Capture the cell that displays the provided text and extract its [x, y] central coordinate. 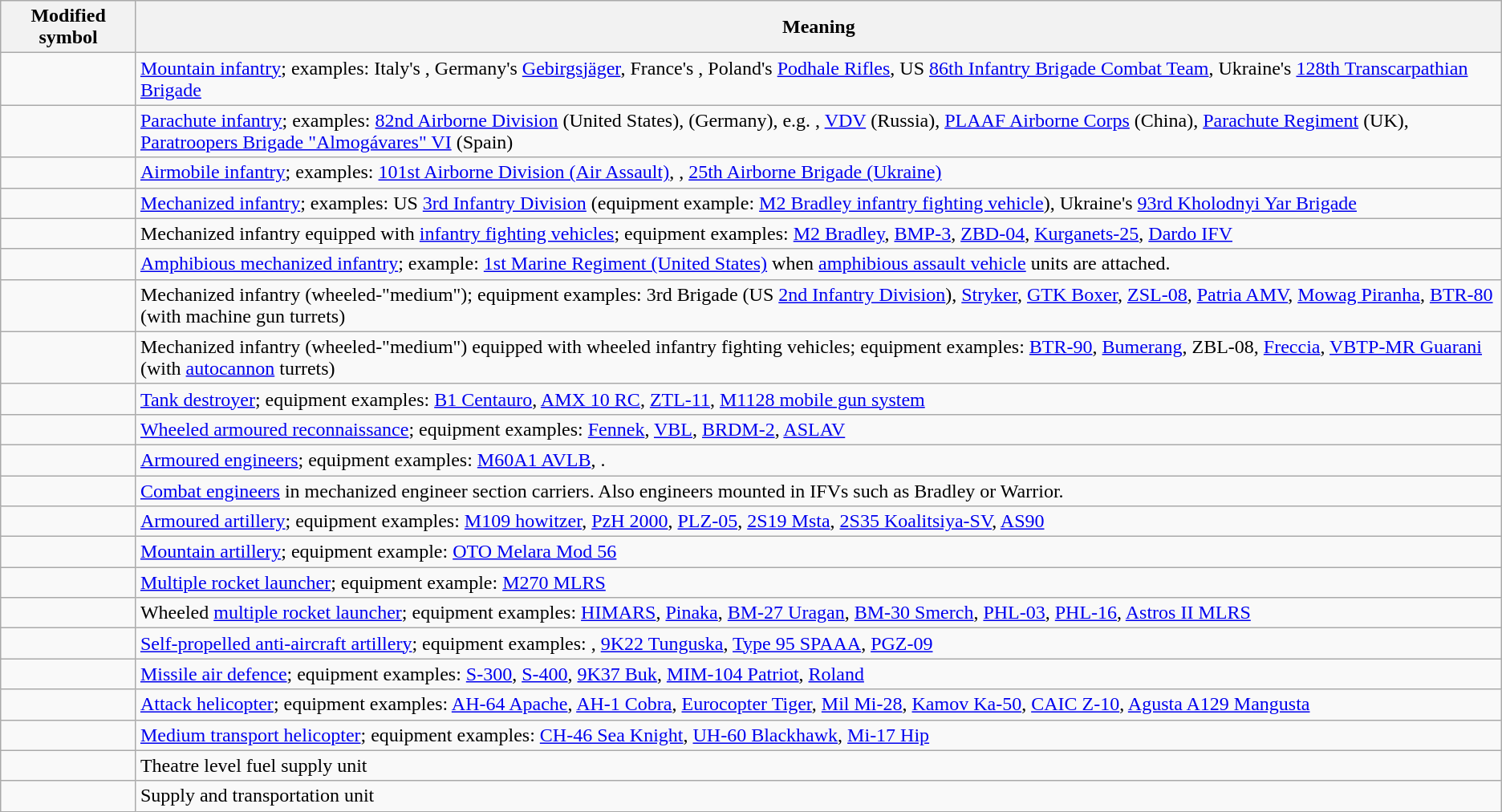
Combat engineers in mechanized engineer section carriers. Also engineers mounted in IFVs such as Bradley or Warrior. [818, 490]
Multiple rocket launcher; equipment example: M270 MLRS [818, 583]
Attack helicopter; equipment examples: AH-64 Apache, AH-1 Cobra, Eurocopter Tiger, Mil Mi-28, Kamov Ka-50, CAIC Z-10, Agusta A129 Mangusta [818, 704]
Amphibious mechanized infantry; example: 1st Marine Regiment (United States) when amphibious assault vehicle units are attached. [818, 264]
Medium transport helicopter; equipment examples: CH-46 Sea Knight, UH-60 Blackhawk, Mi-17 Hip [818, 735]
Airmobile infantry; examples: 101st Airborne Division (Air Assault), , 25th Airborne Brigade (Ukraine) [818, 173]
Meaning [818, 27]
Missile air defence; equipment examples: S-300, S-400, 9K37 Buk, MIM-104 Patriot, Roland [818, 674]
Theatre level fuel supply unit [818, 765]
Wheeled armoured reconnaissance; equipment examples: Fennek, VBL, BRDM-2, ASLAV [818, 429]
Armoured engineers; equipment examples: M60A1 AVLB, . [818, 460]
Modified symbol [69, 27]
Mechanized infantry equipped with infantry fighting vehicles; equipment examples: M2 Bradley, BMP-3, ZBD-04, Kurganets-25, Dardo IFV [818, 233]
Wheeled multiple rocket launcher; equipment examples: HIMARS, Pinaka, BM-27 Uragan, BM-30 Smerch, PHL-03, PHL-16, Astros II MLRS [818, 613]
Tank destroyer; equipment examples: B1 Centauro, AMX 10 RC, ZTL-11, M1128 mobile gun system [818, 399]
Supply and transportation unit [818, 796]
Mountain artillery; equipment example: OTO Melara Mod 56 [818, 552]
Self-propelled anti-aircraft artillery; equipment examples: , 9K22 Tunguska, Type 95 SPAAA, PGZ-09 [818, 644]
Armoured artillery; equipment examples: M109 howitzer, PzH 2000, PLZ-05, 2S19 Msta, 2S35 Koalitsiya-SV, AS90 [818, 522]
